Extract the [X, Y] coordinate from the center of the cell holding the provided text.  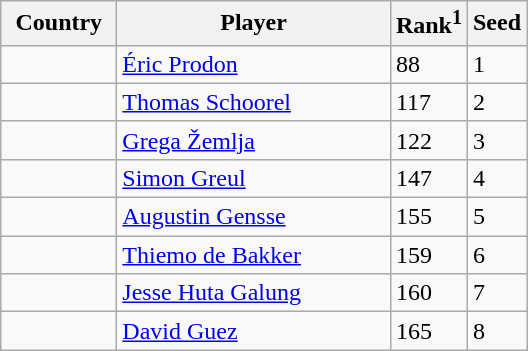
5 [496, 217]
4 [496, 178]
122 [428, 140]
Simon Greul [254, 178]
Country [59, 24]
117 [428, 102]
Augustin Gensse [254, 217]
Éric Prodon [254, 64]
160 [428, 293]
147 [428, 178]
Thomas Schoorel [254, 102]
Grega Žemlja [254, 140]
David Guez [254, 331]
3 [496, 140]
159 [428, 255]
8 [496, 331]
155 [428, 217]
1 [496, 64]
165 [428, 331]
Rank1 [428, 24]
Jesse Huta Galung [254, 293]
Seed [496, 24]
2 [496, 102]
7 [496, 293]
6 [496, 255]
Thiemo de Bakker [254, 255]
Player [254, 24]
88 [428, 64]
